Output the [X, Y] coordinate of the center of the cell containing the given text.  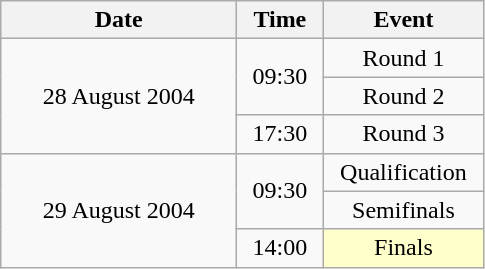
Semifinals [404, 210]
Time [280, 20]
Round 1 [404, 58]
Finals [404, 248]
Round 2 [404, 96]
Event [404, 20]
Date [119, 20]
28 August 2004 [119, 96]
14:00 [280, 248]
Qualification [404, 172]
17:30 [280, 134]
29 August 2004 [119, 210]
Round 3 [404, 134]
